Locate the cell with the specified text and output its (x, y) center coordinate. 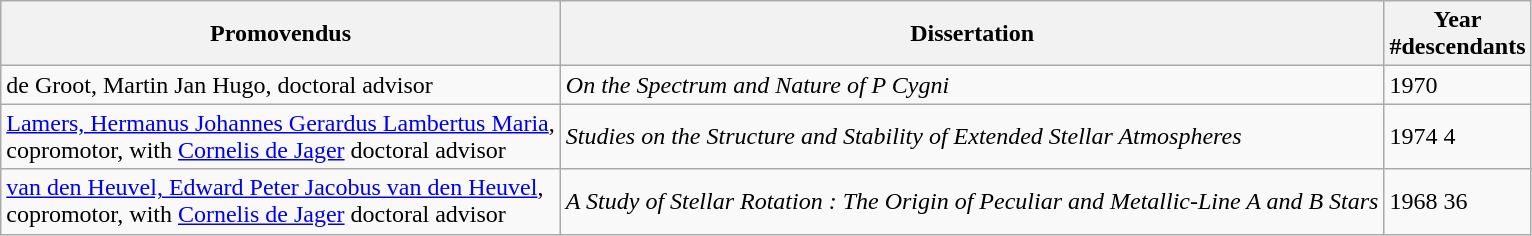
1968 36 (1458, 202)
1970 (1458, 85)
A Study of Stellar Rotation : The Origin of Peculiar and Metallic-Line A and B Stars (972, 202)
van den Heuvel, Edward Peter Jacobus van den Heuvel,copromotor, with Cornelis de Jager doctoral advisor (281, 202)
On the Spectrum and Nature of P Cygni (972, 85)
Lamers, Hermanus Johannes Gerardus Lambertus Maria,copromotor, with Cornelis de Jager doctoral advisor (281, 136)
Dissertation (972, 34)
Year#descendants (1458, 34)
Studies on the Structure and Stability of Extended Stellar Atmospheres (972, 136)
1974 4 (1458, 136)
de Groot, Martin Jan Hugo, doctoral advisor (281, 85)
Promovendus (281, 34)
